Find where the given text appears and provide that cell's center as [x, y] coordinate. 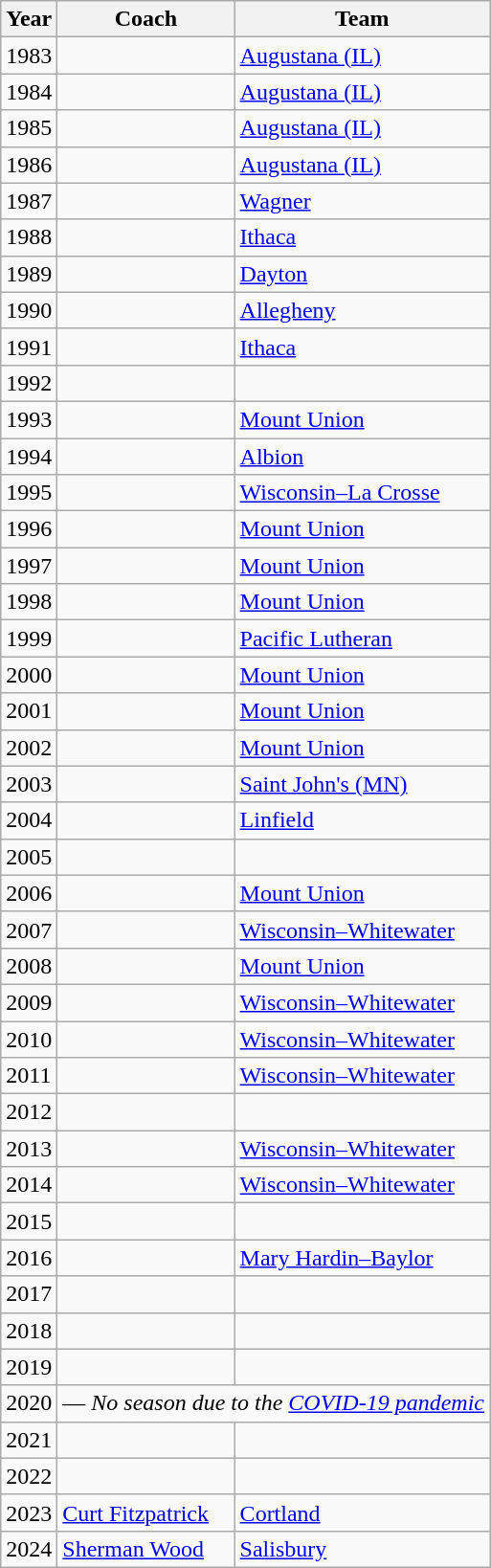
1996 [29, 529]
1991 [29, 347]
1989 [29, 274]
Team [362, 19]
1994 [29, 457]
2003 [29, 784]
Curt Fitzpatrick [145, 1512]
1988 [29, 237]
Albion [362, 457]
1990 [29, 310]
2015 [29, 1221]
2000 [29, 675]
2012 [29, 1112]
1985 [29, 128]
2001 [29, 711]
2004 [29, 820]
2019 [29, 1367]
2006 [29, 893]
Dayton [362, 274]
Wagner [362, 201]
— No season due to the COVID-19 pandemic [274, 1403]
1984 [29, 92]
1999 [29, 638]
2020 [29, 1403]
1987 [29, 201]
2011 [29, 1076]
1986 [29, 165]
Linfield [362, 820]
2023 [29, 1512]
1983 [29, 56]
Pacific Lutheran [362, 638]
2024 [29, 1549]
2014 [29, 1185]
1998 [29, 602]
Sherman Wood [145, 1549]
Year [29, 19]
Saint John's (MN) [362, 784]
2017 [29, 1294]
1993 [29, 419]
1992 [29, 383]
2021 [29, 1440]
1995 [29, 493]
2007 [29, 930]
2013 [29, 1149]
2016 [29, 1258]
2005 [29, 857]
2002 [29, 748]
2009 [29, 1002]
2008 [29, 966]
Cortland [362, 1512]
Allegheny [362, 310]
1997 [29, 566]
Wisconsin–La Crosse [362, 493]
2018 [29, 1331]
Salisbury [362, 1549]
Mary Hardin–Baylor [362, 1258]
2022 [29, 1476]
Coach [145, 19]
2010 [29, 1039]
